Determine the [X, Y] coordinate at the center of the cell enclosing the given text.  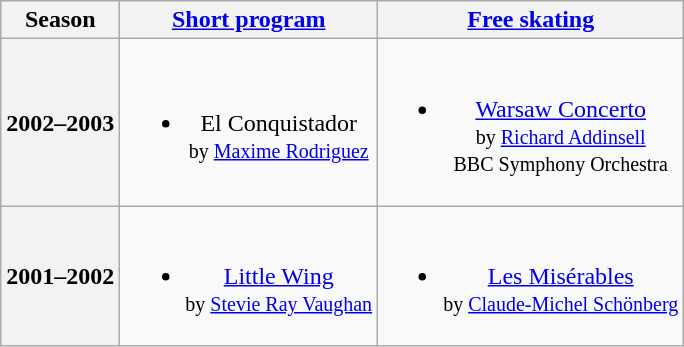
El Conquistador by Maxime Rodriguez [249, 122]
Season [60, 20]
Free skating [531, 20]
Little Wing by Stevie Ray Vaughan [249, 276]
2002–2003 [60, 122]
Les Misérables by Claude-Michel Schönberg [531, 276]
Warsaw Concerto by Richard Addinsell BBC Symphony Orchestra [531, 122]
2001–2002 [60, 276]
Short program [249, 20]
